Scan for the cell matching the given text and deliver its [x, y] coordinate at center. 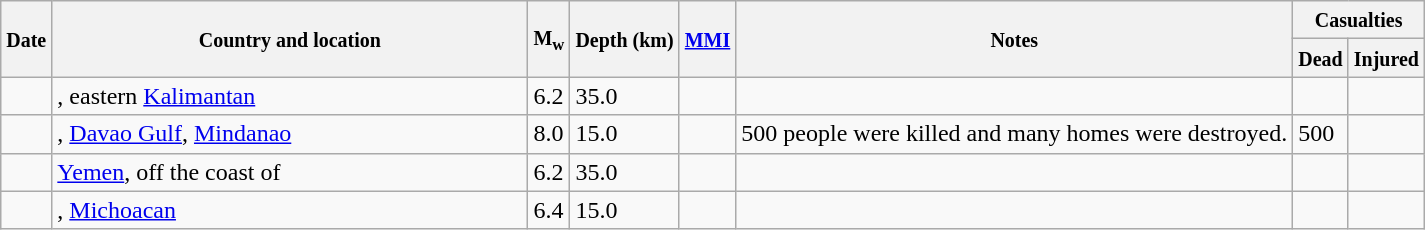
, Davao Gulf, Mindanao [290, 134]
Yemen, off the coast of [290, 172]
, eastern Kalimantan [290, 96]
Country and location [290, 39]
8.0 [549, 134]
6.4 [549, 210]
500 people were killed and many homes were destroyed. [1014, 134]
MMI [708, 39]
Casualties [1359, 20]
Date [26, 39]
, Michoacan [290, 210]
Mw [549, 39]
Dead [1321, 58]
Injured [1386, 58]
Notes [1014, 39]
Depth (km) [624, 39]
500 [1321, 134]
